Return (x, y) of the center of cell containing provided text 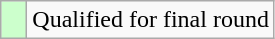
Qualified for final round (151, 20)
